Output the [X, Y] coordinate of the center of the cell containing the given text.  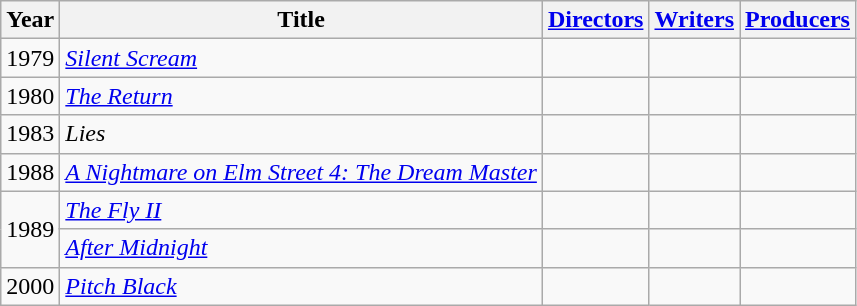
1980 [30, 96]
1988 [30, 172]
Producers [798, 20]
Pitch Black [302, 286]
A Nightmare on Elm Street 4: The Dream Master [302, 172]
The Fly II [302, 210]
Year [30, 20]
1983 [30, 134]
1989 [30, 229]
2000 [30, 286]
Writers [694, 20]
Lies [302, 134]
Title [302, 20]
After Midnight [302, 248]
The Return [302, 96]
1979 [30, 58]
Directors [596, 20]
Silent Scream [302, 58]
